Return [x, y] of the center of cell containing provided text 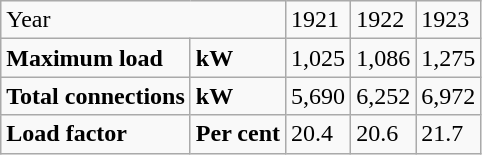
1923 [448, 20]
6,972 [448, 96]
1,025 [318, 58]
Per cent [238, 134]
5,690 [318, 96]
1921 [318, 20]
Year [144, 20]
Total connections [96, 96]
1,086 [384, 58]
Load factor [96, 134]
20.4 [318, 134]
1922 [384, 20]
Maximum load [96, 58]
20.6 [384, 134]
6,252 [384, 96]
1,275 [448, 58]
21.7 [448, 134]
